Find where the given text appears and provide that cell's center as (x, y) coordinate. 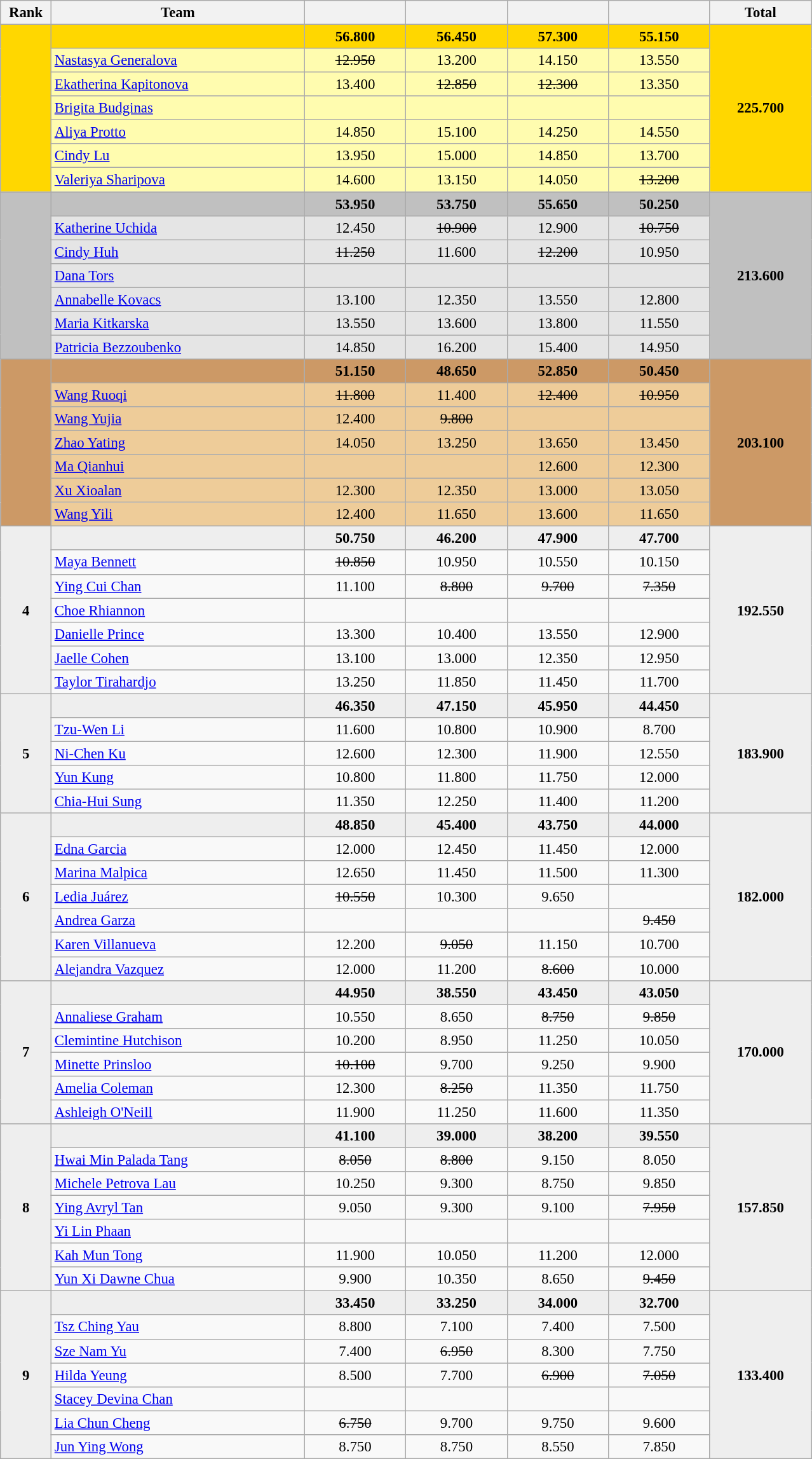
Danielle Prince (178, 634)
6 (26, 896)
Amelia Coleman (178, 1088)
12.850 (456, 85)
Andrea Garza (178, 921)
43.750 (558, 825)
Hilda Yeung (178, 1375)
9.750 (558, 1423)
57.300 (558, 37)
43.450 (558, 992)
13.950 (355, 156)
Ni-Chen Ku (178, 753)
47.150 (456, 706)
Ying Avryl Tan (178, 1208)
Jaelle Cohen (178, 658)
8.600 (558, 969)
15.100 (456, 132)
44.450 (660, 706)
192.550 (761, 610)
12.650 (355, 873)
7.100 (456, 1327)
48.850 (355, 825)
Team (178, 13)
39.000 (456, 1136)
43.050 (660, 992)
7.050 (660, 1375)
33.450 (355, 1303)
6.900 (558, 1375)
Clemintine Hutchison (178, 1040)
Wang Yili (178, 514)
10.100 (355, 1064)
11.550 (660, 324)
10.400 (456, 634)
46.200 (456, 538)
10.850 (355, 563)
Annabelle Kovacs (178, 299)
Yun Xi Dawne Chua (178, 1279)
8.550 (558, 1447)
8 (26, 1208)
53.750 (456, 204)
Lia Chun Cheng (178, 1423)
9.250 (558, 1064)
Yun Kung (178, 777)
10.150 (660, 563)
13.400 (355, 85)
12.550 (660, 753)
Choe Rhiannon (178, 610)
Minette Prinsloo (178, 1064)
Karen Villanueva (178, 945)
50.750 (355, 538)
7.350 (660, 586)
Tsz Ching Yau (178, 1327)
13.150 (456, 180)
50.250 (660, 204)
56.450 (456, 37)
203.100 (761, 442)
47.900 (558, 538)
46.350 (355, 706)
Kah Mun Tong (178, 1256)
56.800 (355, 37)
Ma Qianhui (178, 467)
5 (26, 753)
47.700 (660, 538)
Rank (26, 13)
7.500 (660, 1327)
8.250 (456, 1088)
133.400 (761, 1374)
7.750 (660, 1351)
Ekatherina Kapitonova (178, 85)
45.400 (456, 825)
Annaliese Graham (178, 1017)
11.300 (660, 873)
Brigita Budginas (178, 108)
11.500 (558, 873)
9.600 (660, 1423)
50.450 (660, 371)
Xu Xioalan (178, 491)
38.200 (558, 1136)
Nastasya Generalova (178, 60)
170.000 (761, 1052)
10.350 (456, 1279)
10.750 (660, 228)
9.800 (456, 419)
15.400 (558, 347)
9.650 (558, 897)
7.850 (660, 1447)
55.150 (660, 37)
7.950 (660, 1208)
213.600 (761, 276)
9.100 (558, 1208)
10.200 (355, 1040)
4 (26, 610)
8.950 (456, 1040)
11.850 (456, 682)
6.950 (456, 1351)
10.700 (660, 945)
Dana Tors (178, 275)
8.500 (355, 1375)
Michele Petrova Lau (178, 1184)
Ashleigh O'Neill (178, 1112)
39.550 (660, 1136)
13.650 (558, 443)
55.650 (558, 204)
12.800 (660, 299)
Edna Garcia (178, 849)
Wang Yujia (178, 419)
157.850 (761, 1208)
Ledia Juárez (178, 897)
45.950 (558, 706)
9.150 (558, 1160)
225.700 (761, 108)
12.250 (456, 802)
13.050 (660, 491)
Ying Cui Chan (178, 586)
9 (26, 1374)
52.850 (558, 371)
11.150 (558, 945)
Katherine Uchida (178, 228)
Taylor Tirahardjo (178, 682)
Stacey Devina Chan (178, 1399)
10.300 (456, 897)
14.150 (558, 60)
11.100 (355, 586)
182.000 (761, 896)
48.650 (456, 371)
Hwai Min Palada Tang (178, 1160)
44.950 (355, 992)
13.300 (355, 634)
Marina Malpica (178, 873)
13.800 (558, 324)
41.100 (355, 1136)
38.550 (456, 992)
53.950 (355, 204)
7.700 (456, 1375)
Yi Lin Phaan (178, 1231)
13.450 (660, 443)
34.000 (558, 1303)
Maya Bennett (178, 563)
8.700 (660, 730)
10.250 (355, 1184)
33.250 (456, 1303)
44.000 (660, 825)
Alejandra Vazquez (178, 969)
Maria Kitkarska (178, 324)
14.250 (558, 132)
Aliya Protto (178, 132)
Valeriya Sharipova (178, 180)
Wang Ruoqi (178, 395)
51.150 (355, 371)
14.950 (660, 347)
8.300 (558, 1351)
Cindy Lu (178, 156)
6.750 (355, 1423)
16.200 (456, 347)
11.700 (660, 682)
Sze Nam Yu (178, 1351)
Zhao Yating (178, 443)
10.000 (660, 969)
7 (26, 1052)
Tzu-Wen Li (178, 730)
Jun Ying Wong (178, 1447)
Total (761, 13)
14.550 (660, 132)
32.700 (660, 1303)
15.000 (456, 156)
13.350 (660, 85)
14.600 (355, 180)
183.900 (761, 753)
Patricia Bezzoubenko (178, 347)
Chia-Hui Sung (178, 802)
13.700 (660, 156)
Cindy Huh (178, 252)
